Output the [x, y] coordinate of the center of the cell containing the given text.  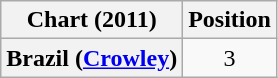
Chart (2011) [92, 20]
Brazil (Crowley) [92, 58]
Position [230, 20]
3 [230, 58]
